Output the [X, Y] coordinate of the center of the cell containing the given text.  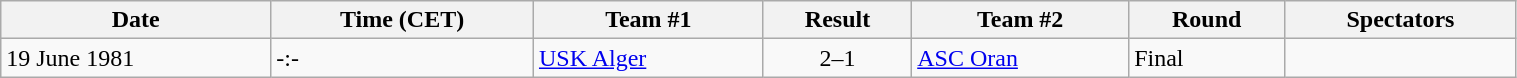
Team #1 [648, 20]
Team #2 [1020, 20]
USK Alger [648, 58]
Round [1207, 20]
2–1 [837, 58]
-:- [402, 58]
Final [1207, 58]
19 June 1981 [136, 58]
ASC Oran [1020, 58]
Spectators [1400, 20]
Date [136, 20]
Result [837, 20]
Time (CET) [402, 20]
